Find where the given text appears and provide that cell's center as [x, y] coordinate. 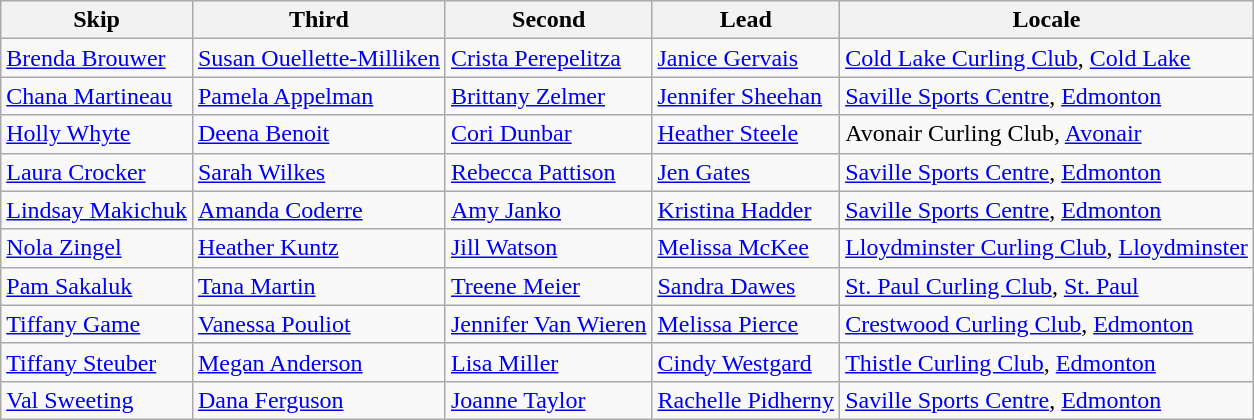
Treene Meier [548, 286]
Kristina Hadder [746, 210]
Jen Gates [746, 172]
Heather Kuntz [318, 248]
Deena Benoit [318, 134]
Cindy Westgard [746, 362]
Skip [97, 20]
Jennifer Van Wieren [548, 324]
Lloydminster Curling Club, Lloydminster [1047, 248]
Jennifer Sheehan [746, 96]
Cold Lake Curling Club, Cold Lake [1047, 58]
St. Paul Curling Club, St. Paul [1047, 286]
Avonair Curling Club, Avonair [1047, 134]
Heather Steele [746, 134]
Melissa McKee [746, 248]
Sarah Wilkes [318, 172]
Brittany Zelmer [548, 96]
Lead [746, 20]
Second [548, 20]
Joanne Taylor [548, 400]
Chana Martineau [97, 96]
Tiffany Steuber [97, 362]
Jill Watson [548, 248]
Crista Perepelitza [548, 58]
Locale [1047, 20]
Laura Crocker [97, 172]
Cori Dunbar [548, 134]
Val Sweeting [97, 400]
Amy Janko [548, 210]
Sandra Dawes [746, 286]
Melissa Pierce [746, 324]
Nola Zingel [97, 248]
Megan Anderson [318, 362]
Dana Ferguson [318, 400]
Lindsay Makichuk [97, 210]
Lisa Miller [548, 362]
Pamela Appelman [318, 96]
Rachelle Pidherny [746, 400]
Amanda Coderre [318, 210]
Brenda Brouwer [97, 58]
Crestwood Curling Club, Edmonton [1047, 324]
Janice Gervais [746, 58]
Third [318, 20]
Thistle Curling Club, Edmonton [1047, 362]
Holly Whyte [97, 134]
Susan Ouellette-Milliken [318, 58]
Pam Sakaluk [97, 286]
Tiffany Game [97, 324]
Vanessa Pouliot [318, 324]
Rebecca Pattison [548, 172]
Tana Martin [318, 286]
